Capture the cell that displays the provided text and extract its [X, Y] central coordinate. 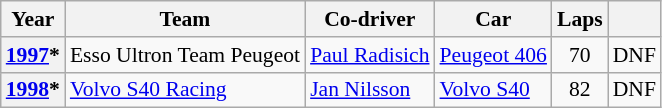
Car [494, 19]
Laps [580, 19]
Paul Radisich [370, 55]
Year [33, 19]
Team [185, 19]
Jan Nilsson [370, 90]
Esso Ultron Team Peugeot [185, 55]
82 [580, 90]
70 [580, 55]
1998* [33, 90]
Volvo S40 [494, 90]
Co-driver [370, 19]
Volvo S40 Racing [185, 90]
1997* [33, 55]
Peugeot 406 [494, 55]
